Pinpoint the cell where the given text exists, returning its [X, Y] midpoint coordinate. 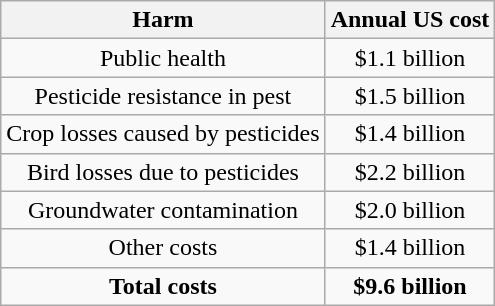
Total costs [163, 286]
$2.0 billion [410, 210]
Annual US cost [410, 20]
Groundwater contamination [163, 210]
Public health [163, 58]
Harm [163, 20]
$1.5 billion [410, 96]
$2.2 billion [410, 172]
$1.1 billion [410, 58]
$9.6 billion [410, 286]
Other costs [163, 248]
Pesticide resistance in pest [163, 96]
Bird losses due to pesticides [163, 172]
Crop losses caused by pesticides [163, 134]
